Detect which cell encompasses the target text, then output its [X, Y] center coordinate. 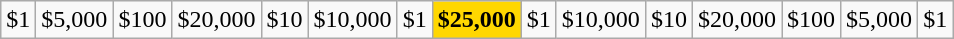
$25,000 [476, 20]
